Search for the cell housing the specified text and yield its (x, y) center coordinate. 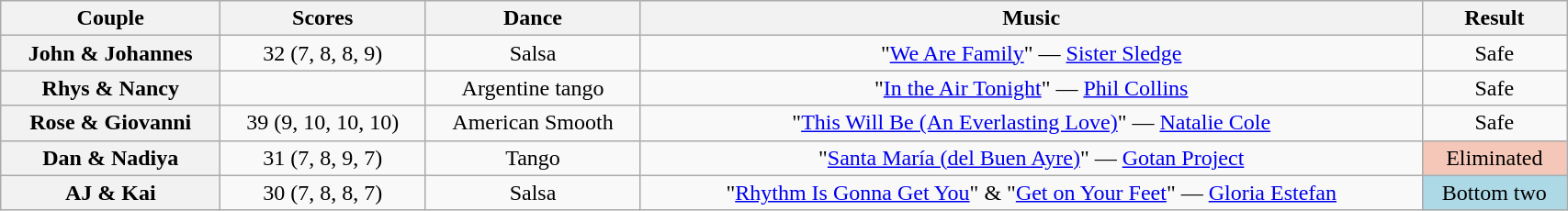
"Santa María (del Buen Ayre)" — Gotan Project (1031, 158)
Rhys & Nancy (110, 88)
Bottom two (1495, 193)
Result (1495, 18)
"In the Air Tonight" — Phil Collins (1031, 88)
John & Johannes (110, 53)
AJ & Kai (110, 193)
Dance (533, 18)
"We Are Family" — Sister Sledge (1031, 53)
Tango (533, 158)
Rose & Giovanni (110, 123)
"This Will Be (An Everlasting Love)" — Natalie Cole (1031, 123)
Scores (323, 18)
30 (7, 8, 8, 7) (323, 193)
Dan & Nadiya (110, 158)
39 (9, 10, 10, 10) (323, 123)
"Rhythm Is Gonna Get You" & "Get on Your Feet" — Gloria Estefan (1031, 193)
31 (7, 8, 9, 7) (323, 158)
Couple (110, 18)
Music (1031, 18)
American Smooth (533, 123)
Eliminated (1495, 158)
Argentine tango (533, 88)
32 (7, 8, 8, 9) (323, 53)
